Extract the (X, Y) coordinate from the center of the cell holding the provided text.  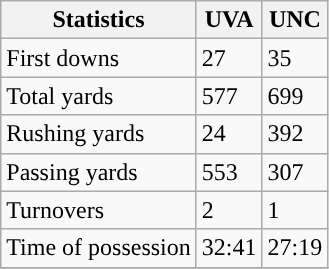
32:41 (229, 248)
Turnovers (99, 210)
Statistics (99, 20)
699 (295, 96)
UVA (229, 20)
Rushing yards (99, 134)
Time of possession (99, 248)
Passing yards (99, 172)
27 (229, 58)
2 (229, 210)
UNC (295, 20)
Total yards (99, 96)
First downs (99, 58)
27:19 (295, 248)
35 (295, 58)
392 (295, 134)
1 (295, 210)
577 (229, 96)
553 (229, 172)
307 (295, 172)
24 (229, 134)
